Determine the (x, y) coordinate at the center of the cell enclosing the given text.  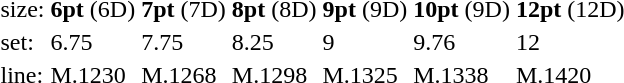
6.75 (93, 42)
7.75 (184, 42)
9.76 (462, 42)
8.25 (274, 42)
9 (365, 42)
